Detect which cell encompasses the target text, then output its [x, y] center coordinate. 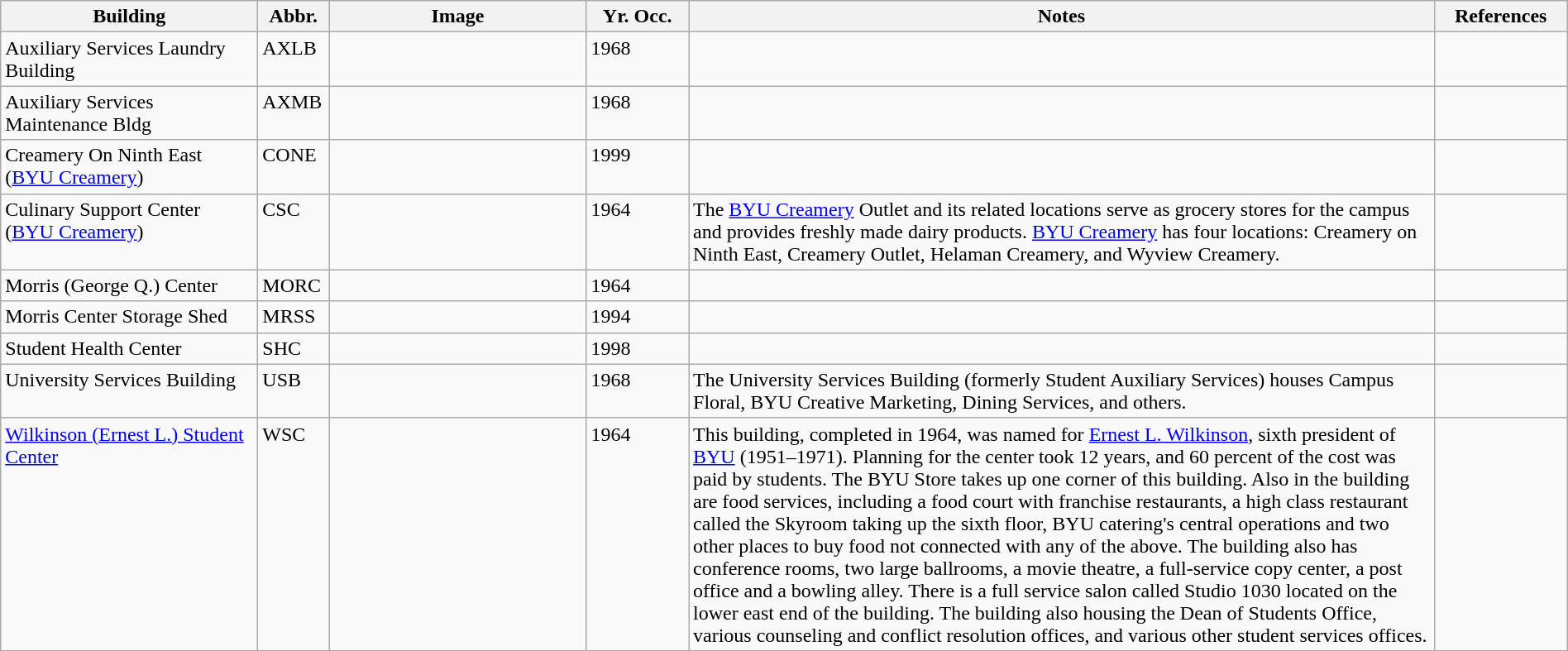
WSC [294, 534]
1998 [638, 348]
The University Services Building (formerly Student Auxiliary Services) houses Campus Floral, BYU Creative Marketing, Dining Services, and others. [1061, 390]
References [1500, 17]
SHC [294, 348]
Image [458, 17]
Auxiliary Services Laundry Building [129, 60]
Morris Center Storage Shed [129, 317]
USB [294, 390]
AXLB [294, 60]
Abbr. [294, 17]
MORC [294, 285]
Notes [1061, 17]
Building [129, 17]
CSC [294, 232]
Auxiliary Services Maintenance Bldg [129, 112]
1994 [638, 317]
AXMB [294, 112]
Student Health Center [129, 348]
Morris (George Q.) Center [129, 285]
CONE [294, 167]
University Services Building [129, 390]
Culinary Support Center(BYU Creamery) [129, 232]
MRSS [294, 317]
1999 [638, 167]
Yr. Occ. [638, 17]
Wilkinson (Ernest L.) Student Center [129, 534]
Creamery On Ninth East(BYU Creamery) [129, 167]
